Search for the cell housing the specified text and yield its (X, Y) center coordinate. 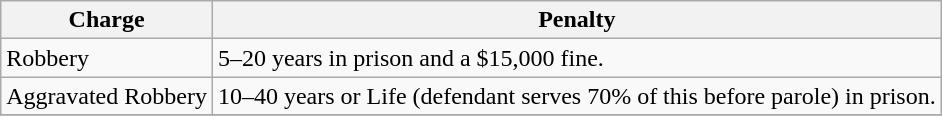
Robbery (107, 58)
Charge (107, 20)
10–40 years or Life (defendant serves 70% of this before parole) in prison. (576, 96)
Aggravated Robbery (107, 96)
5–20 years in prison and a $15,000 fine. (576, 58)
Penalty (576, 20)
